Capture the cell that displays the provided text and extract its (x, y) central coordinate. 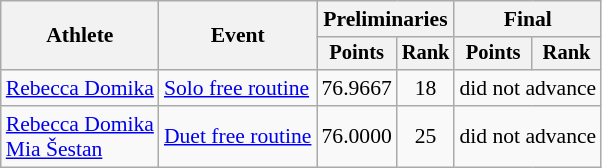
Rebecca Domika (80, 88)
Event (238, 36)
25 (426, 136)
76.9667 (356, 88)
18 (426, 88)
Athlete (80, 36)
Final (528, 19)
Duet free routine (238, 136)
Rebecca DomikaMia Šestan (80, 136)
Solo free routine (238, 88)
76.0000 (356, 136)
Preliminaries (385, 19)
